Return the [X, Y] coordinate for the center point of the cell that contains the specified text.  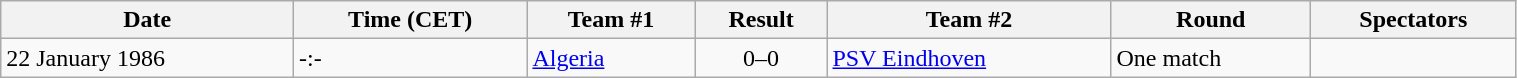
One match [1211, 58]
Date [148, 20]
Algeria [611, 58]
Time (CET) [410, 20]
Round [1211, 20]
0–0 [761, 58]
Result [761, 20]
Team #1 [611, 20]
Team #2 [969, 20]
Spectators [1414, 20]
PSV Eindhoven [969, 58]
22 January 1986 [148, 58]
-:- [410, 58]
